Scan for the cell matching the given text and deliver its [x, y] coordinate at center. 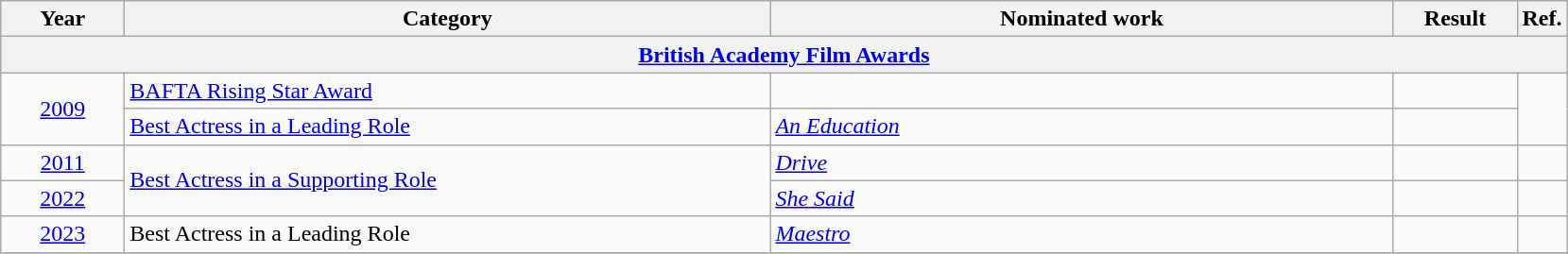
She Said [1081, 198]
An Education [1081, 127]
Nominated work [1081, 19]
Result [1456, 19]
Year [62, 19]
2011 [62, 162]
2023 [62, 234]
British Academy Film Awards [784, 55]
Category [448, 19]
2022 [62, 198]
BAFTA Rising Star Award [448, 91]
Maestro [1081, 234]
Ref. [1542, 19]
Best Actress in a Supporting Role [448, 180]
2009 [62, 109]
Drive [1081, 162]
